Pinpoint the cell where the given text exists, returning its (x, y) midpoint coordinate. 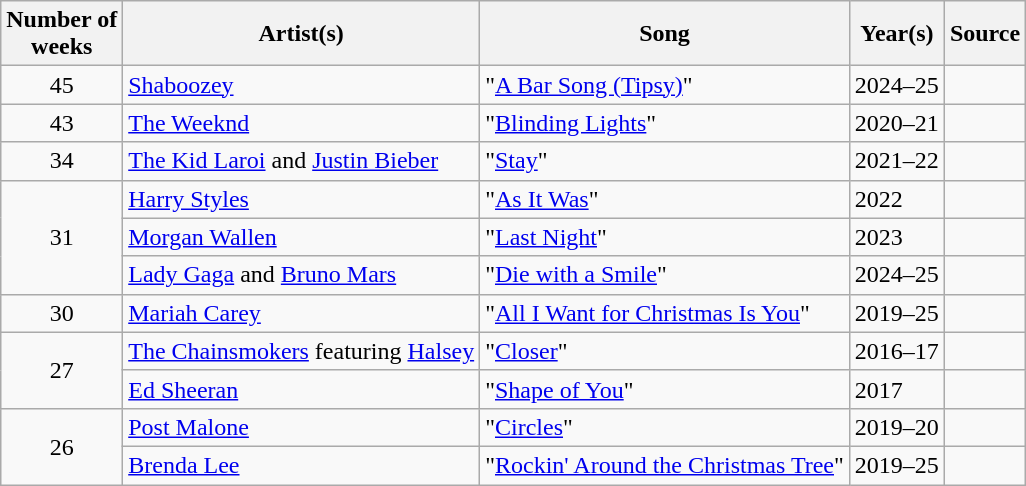
Source (984, 34)
The Kid Laroi and Justin Bieber (302, 161)
"A Bar Song (Tipsy)" (665, 85)
"Closer" (665, 351)
Brenda Lee (302, 465)
31 (62, 237)
"Die with a Smile" (665, 275)
2019–20 (896, 427)
Harry Styles (302, 199)
2016–17 (896, 351)
Mariah Carey (302, 313)
27 (62, 370)
45 (62, 85)
"Blinding Lights" (665, 123)
"Circles" (665, 427)
"All I Want for Christmas Is You" (665, 313)
Number of weeks (62, 34)
"As It Was" (665, 199)
Post Malone (302, 427)
34 (62, 161)
2017 (896, 389)
Year(s) (896, 34)
Song (665, 34)
2020–21 (896, 123)
26 (62, 446)
Shaboozey (302, 85)
Artist(s) (302, 34)
30 (62, 313)
"Shape of You" (665, 389)
Morgan Wallen (302, 237)
"Stay" (665, 161)
2022 (896, 199)
43 (62, 123)
2023 (896, 237)
Lady Gaga and Bruno Mars (302, 275)
"Rockin' Around the Christmas Tree" (665, 465)
The Chainsmokers featuring Halsey (302, 351)
The Weeknd (302, 123)
"Last Night" (665, 237)
2021–22 (896, 161)
Ed Sheeran (302, 389)
